Detect which cell encompasses the target text, then output its [X, Y] center coordinate. 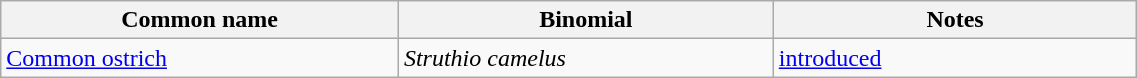
Common name [200, 20]
Common ostrich [200, 58]
introduced [955, 58]
Binomial [586, 20]
Notes [955, 20]
Struthio camelus [586, 58]
